Capture the cell that displays the provided text and extract its [X, Y] central coordinate. 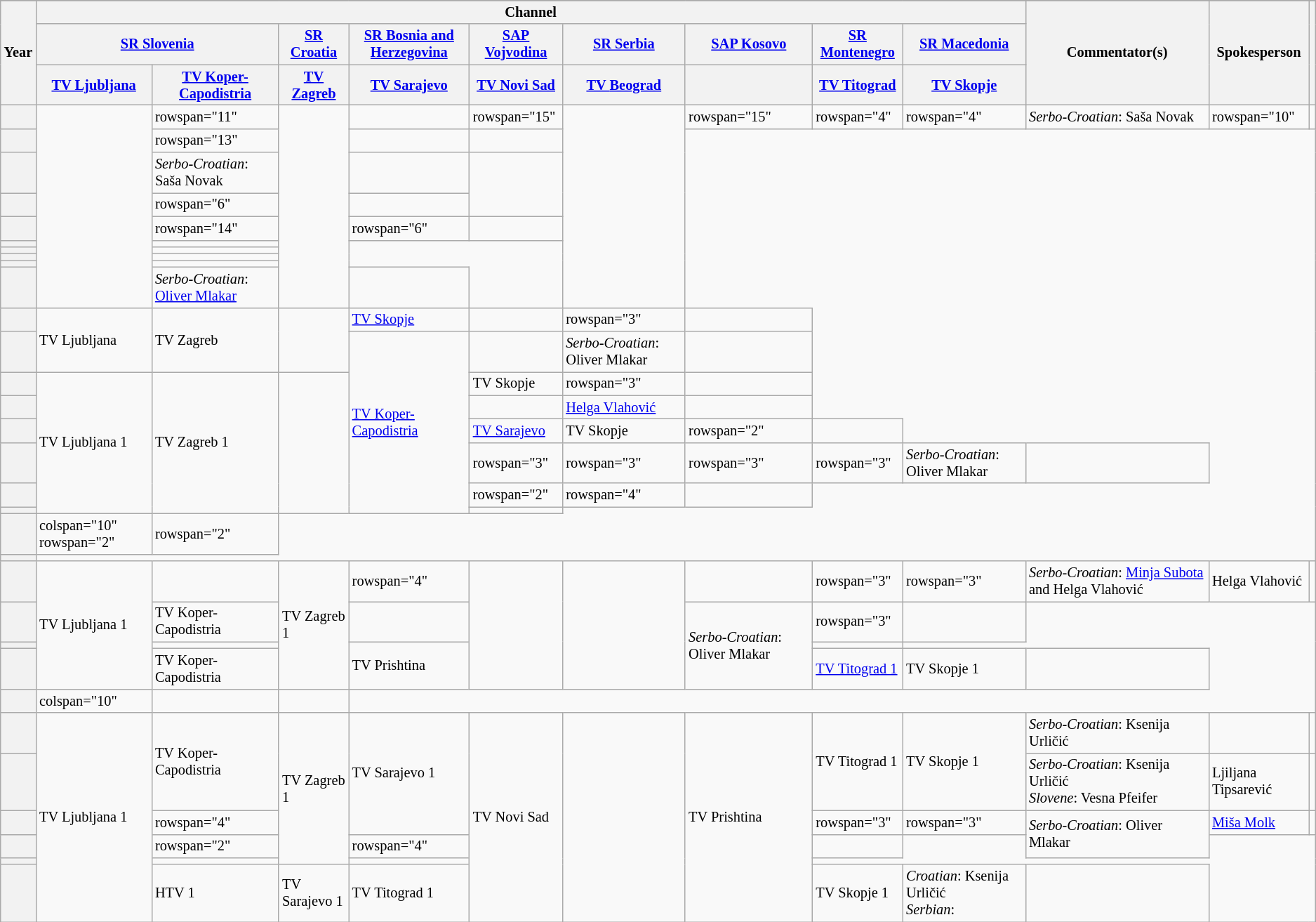
Spokesperson [1259, 52]
HTV 1 [215, 893]
Serbo-Croatian: Ksenija Urličić [1117, 733]
SR Slovenia [157, 44]
rowspan="10" [1259, 117]
rowspan="11" [215, 117]
Croatian: Ksenija UrličićSerbian: [964, 893]
TV Beograd [623, 85]
Ljiljana Tipsarević [1259, 782]
Serbo-Croatian: Ksenija UrličićSlovene: Vesna Pfeifer [1117, 782]
rowspan="14" [215, 228]
SR Serbia [623, 44]
SR Montenegro [858, 44]
rowspan="13" [215, 140]
Commentator(s) [1117, 52]
SR Croatia [314, 44]
SR Bosnia and Herzegovina [409, 44]
SR Macedonia [964, 44]
colspan="10" [94, 701]
SAP Kosovo [748, 44]
Miša Molk [1259, 822]
Channel [531, 12]
TV Titograd [858, 85]
Year [18, 52]
colspan="10" rowspan="2" [94, 534]
Serbo-Croatian: Minja Subota and Helga Vlahović [1117, 581]
SAP Vojvodina [517, 44]
